Locate the cell with the specified text and output its [x, y] center coordinate. 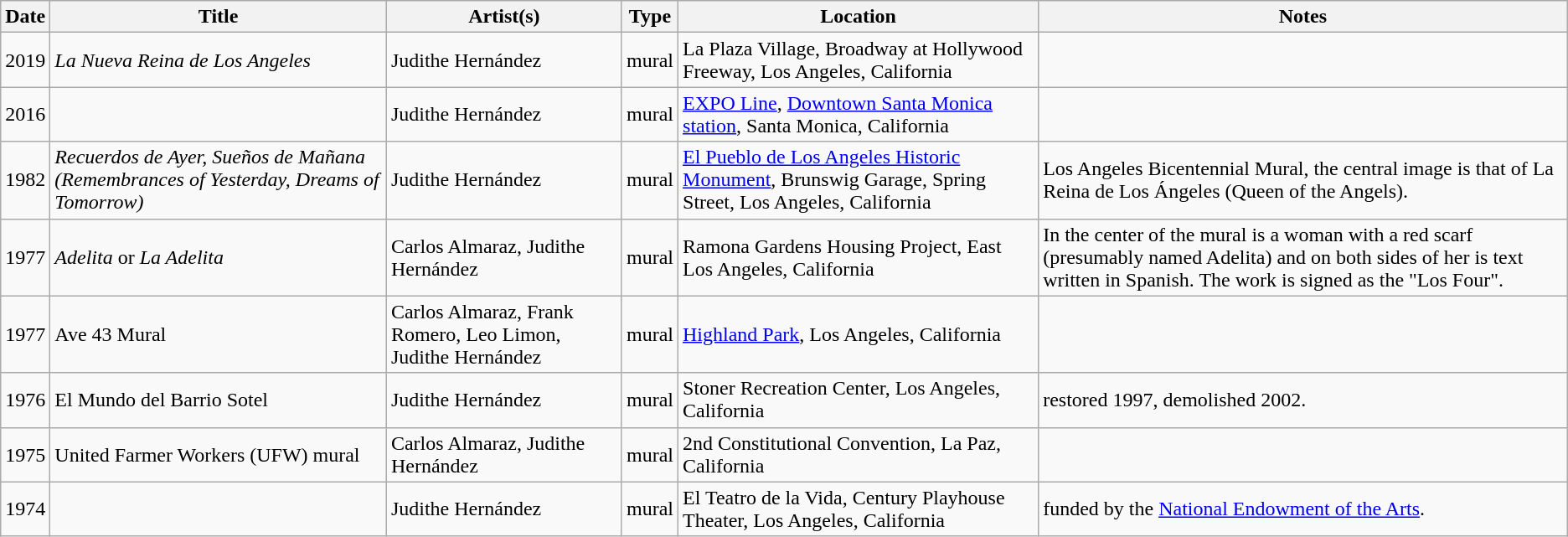
1982 [25, 180]
El Teatro de la Vida, Century Playhouse Theater, Los Angeles, California [859, 509]
1975 [25, 454]
El Pueblo de Los Angeles Historic Monument, Brunswig Garage, Spring Street, Los Angeles, California [859, 180]
EXPO Line, Downtown Santa Monica station, Santa Monica, California [859, 114]
Carlos Almaraz, Frank Romero, Leo Limon, Judithe Hernández [504, 334]
1976 [25, 400]
Adelita or La Adelita [219, 257]
El Mundo del Barrio Sotel [219, 400]
Stoner Recreation Center, Los Angeles, California [859, 400]
Ramona Gardens Housing Project, East Los Angeles, California [859, 257]
Ave 43 Mural [219, 334]
2nd Constitutional Convention, La Paz, California [859, 454]
Recuerdos de Ayer, Sueños de Mañana (Remembrances of Yesterday, Dreams of Tomorrow) [219, 180]
Notes [1303, 17]
Type [650, 17]
Los Angeles Bicentennial Mural, the central image is that of La Reina de Los Ángeles (Queen of the Angels). [1303, 180]
United Farmer Workers (UFW) mural [219, 454]
Date [25, 17]
restored 1997, demolished 2002. [1303, 400]
funded by the National Endowment of the Arts. [1303, 509]
La Plaza Village, Broadway at Hollywood Freeway, Los Angeles, California [859, 60]
Location [859, 17]
2016 [25, 114]
Title [219, 17]
1974 [25, 509]
2019 [25, 60]
Highland Park, Los Angeles, California [859, 334]
Artist(s) [504, 17]
La Nueva Reina de Los Angeles [219, 60]
